Output the (x, y) coordinate of the center of the cell containing the given text.  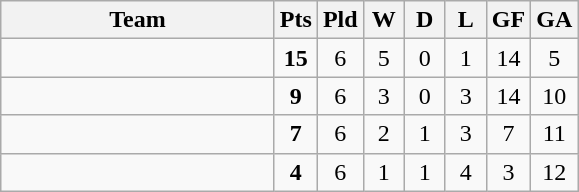
12 (554, 172)
2 (384, 134)
W (384, 20)
11 (554, 134)
Pld (340, 20)
GF (508, 20)
L (466, 20)
Pts (296, 20)
D (424, 20)
GA (554, 20)
10 (554, 96)
9 (296, 96)
Team (138, 20)
15 (296, 58)
